Provide the (X, Y) coordinate of the cell's center where the given text is located.  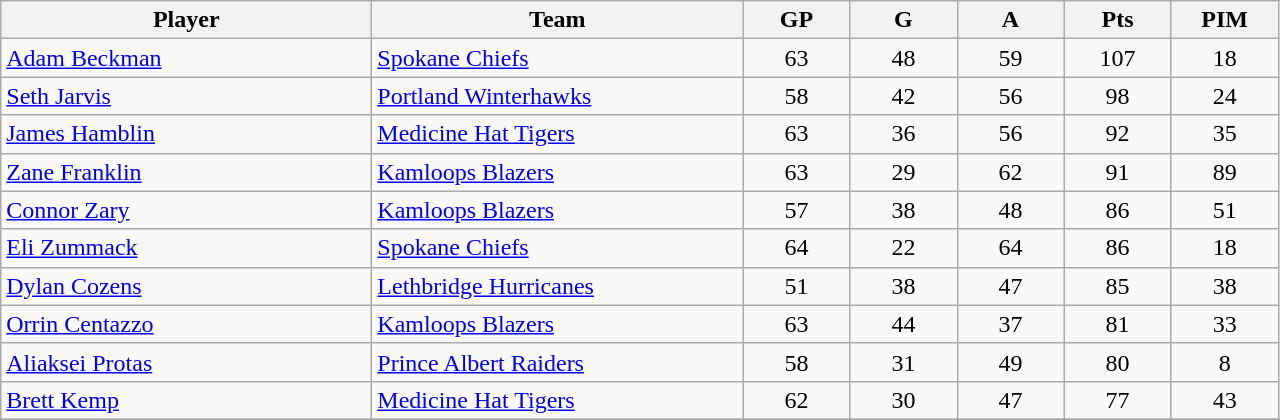
Prince Albert Raiders (558, 362)
91 (1118, 172)
G (904, 20)
8 (1224, 362)
PIM (1224, 20)
James Hamblin (186, 134)
Team (558, 20)
37 (1010, 324)
43 (1224, 400)
36 (904, 134)
Connor Zary (186, 210)
Zane Franklin (186, 172)
31 (904, 362)
Pts (1118, 20)
Player (186, 20)
107 (1118, 58)
Lethbridge Hurricanes (558, 286)
85 (1118, 286)
A (1010, 20)
24 (1224, 96)
Aliaksei Protas (186, 362)
Adam Beckman (186, 58)
22 (904, 248)
89 (1224, 172)
42 (904, 96)
GP (796, 20)
80 (1118, 362)
44 (904, 324)
Brett Kemp (186, 400)
81 (1118, 324)
57 (796, 210)
92 (1118, 134)
98 (1118, 96)
30 (904, 400)
29 (904, 172)
Portland Winterhawks (558, 96)
59 (1010, 58)
49 (1010, 362)
Eli Zummack (186, 248)
Orrin Centazzo (186, 324)
77 (1118, 400)
Dylan Cozens (186, 286)
Seth Jarvis (186, 96)
33 (1224, 324)
35 (1224, 134)
